Scan for the cell matching the given text and deliver its [X, Y] coordinate at center. 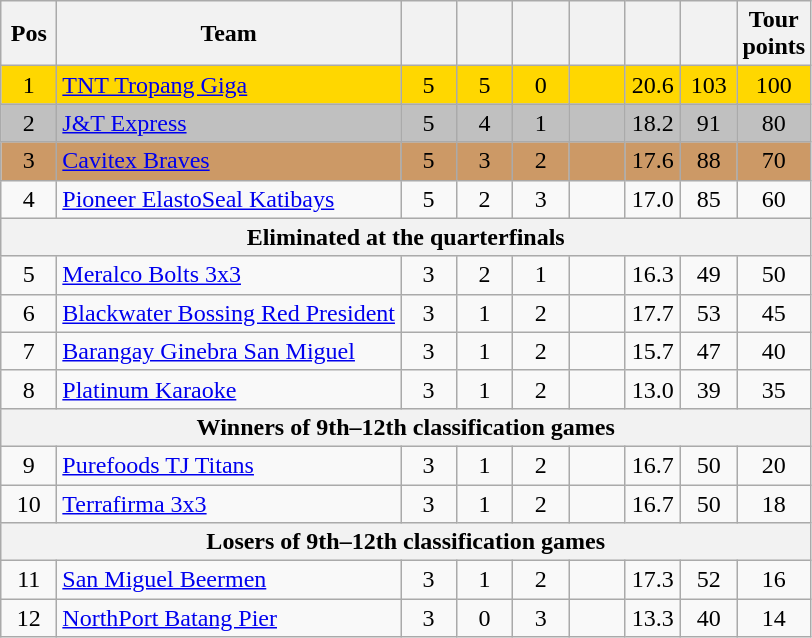
Meralco Bolts 3x3 [229, 275]
Team [229, 34]
60 [774, 199]
53 [709, 313]
11 [29, 580]
20.6 [653, 85]
13.0 [653, 389]
45 [774, 313]
Pioneer ElastoSeal Katibays [229, 199]
J&T Express [229, 123]
47 [709, 351]
15.7 [653, 351]
Platinum Karaoke [229, 389]
52 [709, 580]
103 [709, 85]
91 [709, 123]
100 [774, 85]
6 [29, 313]
13.3 [653, 618]
10 [29, 503]
18.2 [653, 123]
88 [709, 161]
TNT Tropang Giga [229, 85]
17.3 [653, 580]
San Miguel Beermen [229, 580]
39 [709, 389]
Winners of 9th–12th classification games [406, 427]
17.6 [653, 161]
16.3 [653, 275]
Pos [29, 34]
9 [29, 465]
Purefoods TJ Titans [229, 465]
Tour points [774, 34]
49 [709, 275]
7 [29, 351]
12 [29, 618]
Eliminated at the quarterfinals [406, 237]
Barangay Ginebra San Miguel [229, 351]
NorthPort Batang Pier [229, 618]
35 [774, 389]
16 [774, 580]
Blackwater Bossing Red President [229, 313]
18 [774, 503]
8 [29, 389]
70 [774, 161]
85 [709, 199]
20 [774, 465]
17.0 [653, 199]
Terrafirma 3x3 [229, 503]
Losers of 9th–12th classification games [406, 542]
80 [774, 123]
Cavitex Braves [229, 161]
17.7 [653, 313]
14 [774, 618]
